Find where the given text appears and provide that cell's center as (x, y) coordinate. 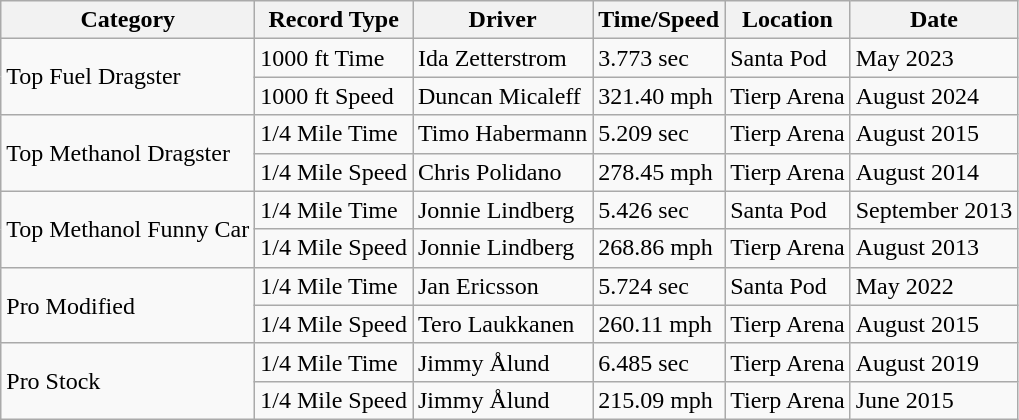
Time/Speed (659, 20)
Top Fuel Dragster (128, 77)
Duncan Micaleff (502, 96)
3.773 sec (659, 58)
5.724 sec (659, 286)
August 2014 (934, 172)
Pro Stock (128, 381)
Jan Ericsson (502, 286)
5.209 sec (659, 134)
May 2023 (934, 58)
August 2019 (934, 362)
260.11 mph (659, 324)
Top Methanol Dragster (128, 153)
5.426 sec (659, 210)
268.86 mph (659, 248)
Ida Zetterstrom (502, 58)
August 2024 (934, 96)
September 2013 (934, 210)
Top Methanol Funny Car (128, 229)
Date (934, 20)
May 2022 (934, 286)
Tero Laukkanen (502, 324)
Record Type (334, 20)
Timo Habermann (502, 134)
Driver (502, 20)
Chris Polidano (502, 172)
278.45 mph (659, 172)
Pro Modified (128, 305)
321.40 mph (659, 96)
215.09 mph (659, 400)
August 2013 (934, 248)
1000 ft Speed (334, 96)
June 2015 (934, 400)
6.485 sec (659, 362)
Location (788, 20)
Category (128, 20)
1000 ft Time (334, 58)
